Return [X, Y] of the center of cell containing provided text 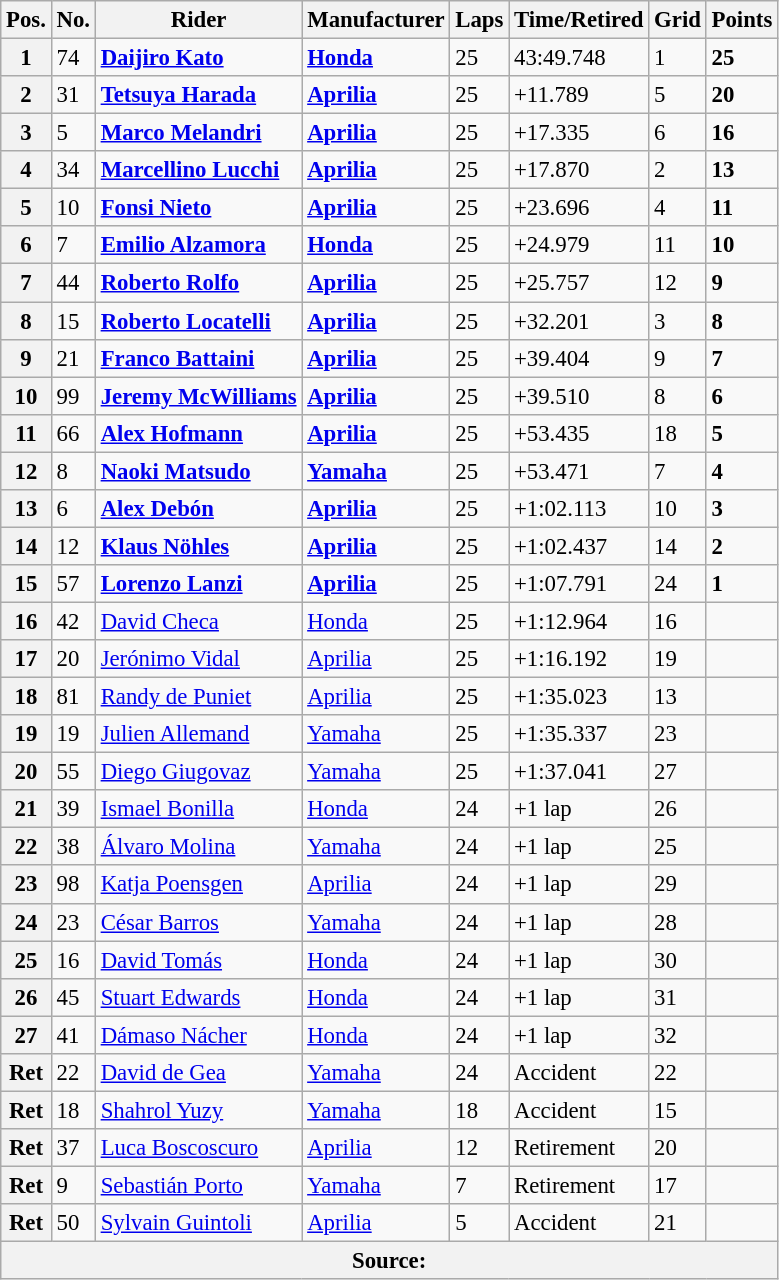
+53.435 [579, 433]
98 [73, 885]
57 [73, 584]
Time/Retired [579, 20]
Randy de Puniet [198, 697]
David Checa [198, 621]
+1:16.192 [579, 659]
+17.335 [579, 133]
+25.757 [579, 283]
+1:35.337 [579, 734]
+1:07.791 [579, 584]
34 [73, 170]
38 [73, 847]
99 [73, 396]
+17.870 [579, 170]
Alex Hofmann [198, 433]
66 [73, 433]
50 [73, 1223]
39 [73, 809]
Alex Debón [198, 509]
Marco Melandri [198, 133]
Jeremy McWilliams [198, 396]
Luca Boscoscuro [198, 1148]
David de Gea [198, 1073]
+1:02.437 [579, 546]
+53.471 [579, 471]
Katja Poensgen [198, 885]
Julien Allemand [198, 734]
Source: [390, 1261]
55 [73, 772]
+24.979 [579, 245]
44 [73, 283]
37 [73, 1148]
+39.404 [579, 358]
Points [742, 20]
+23.696 [579, 208]
41 [73, 1035]
45 [73, 997]
Sylvain Guintoli [198, 1223]
+11.789 [579, 95]
No. [73, 20]
Tetsuya Harada [198, 95]
+1:12.964 [579, 621]
Pos. [26, 20]
Fonsi Nieto [198, 208]
Lorenzo Lanzi [198, 584]
Grid [678, 20]
Álvaro Molina [198, 847]
81 [73, 697]
Jerónimo Vidal [198, 659]
Klaus Nöhles [198, 546]
+1:02.113 [579, 509]
Naoki Matsudo [198, 471]
+39.510 [579, 396]
Franco Battaini [198, 358]
Daijiro Kato [198, 58]
32 [678, 1035]
Sebastián Porto [198, 1185]
Diego Giugovaz [198, 772]
César Barros [198, 922]
Rider [198, 20]
+1:37.041 [579, 772]
Stuart Edwards [198, 997]
Marcellino Lucchi [198, 170]
30 [678, 960]
74 [73, 58]
Shahrol Yuzy [198, 1110]
43:49.748 [579, 58]
Dámaso Nácher [198, 1035]
Laps [480, 20]
29 [678, 885]
42 [73, 621]
Manufacturer [376, 20]
Ismael Bonilla [198, 809]
+1:35.023 [579, 697]
+32.201 [579, 321]
28 [678, 922]
Emilio Alzamora [198, 245]
Roberto Locatelli [198, 321]
David Tomás [198, 960]
Roberto Rolfo [198, 283]
